Detect which cell encompasses the target text, then output its (X, Y) center coordinate. 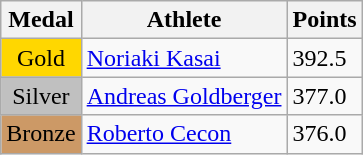
Andreas Goldberger (184, 96)
Noriaki Kasai (184, 58)
376.0 (324, 134)
Roberto Cecon (184, 134)
Athlete (184, 20)
377.0 (324, 96)
Silver (41, 96)
Bronze (41, 134)
Medal (41, 20)
392.5 (324, 58)
Gold (41, 58)
Points (324, 20)
